Output the [X, Y] coordinate of the center of the cell containing the given text.  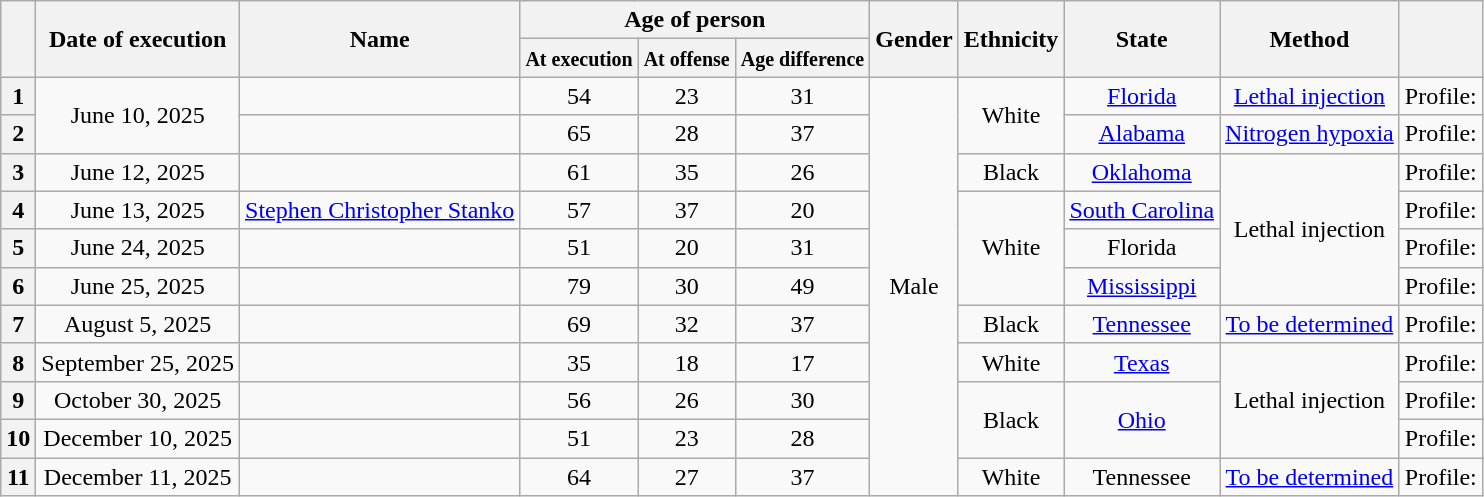
At execution [579, 58]
11 [18, 477]
69 [579, 324]
27 [686, 477]
June 10, 2025 [138, 115]
Gender [914, 39]
79 [579, 286]
August 5, 2025 [138, 324]
State [1142, 39]
Male [914, 286]
June 13, 2025 [138, 210]
1 [18, 96]
June 24, 2025 [138, 248]
4 [18, 210]
South Carolina [1142, 210]
December 11, 2025 [138, 477]
10 [18, 438]
December 10, 2025 [138, 438]
Name [380, 39]
8 [18, 362]
7 [18, 324]
Ethnicity [1011, 39]
Mississippi [1142, 286]
Nitrogen hypoxia [1310, 134]
Age difference [802, 58]
56 [579, 400]
Oklahoma [1142, 172]
61 [579, 172]
October 30, 2025 [138, 400]
Texas [1142, 362]
17 [802, 362]
54 [579, 96]
2 [18, 134]
64 [579, 477]
49 [802, 286]
3 [18, 172]
6 [18, 286]
Alabama [1142, 134]
9 [18, 400]
September 25, 2025 [138, 362]
65 [579, 134]
Stephen Christopher Stanko [380, 210]
Ohio [1142, 419]
5 [18, 248]
At offense [686, 58]
June 12, 2025 [138, 172]
32 [686, 324]
Method [1310, 39]
Age of person [695, 20]
57 [579, 210]
June 25, 2025 [138, 286]
Date of execution [138, 39]
18 [686, 362]
